Output the [X, Y] coordinate of the center of the cell containing the given text.  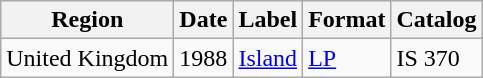
Label [268, 20]
LP [347, 58]
Island [268, 58]
IS 370 [436, 58]
Region [88, 20]
Format [347, 20]
Date [204, 20]
1988 [204, 58]
Catalog [436, 20]
United Kingdom [88, 58]
